Search for the cell housing the specified text and yield its (x, y) center coordinate. 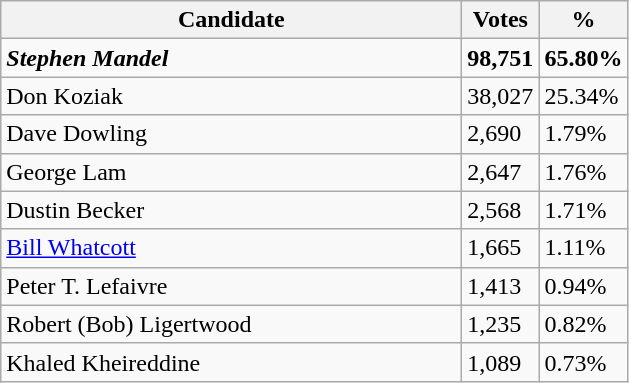
0.82% (584, 324)
1.79% (584, 134)
1.71% (584, 210)
98,751 (500, 58)
Dave Dowling (232, 134)
Don Koziak (232, 96)
Stephen Mandel (232, 58)
Peter T. Lefaivre (232, 286)
% (584, 20)
Robert (Bob) Ligertwood (232, 324)
George Lam (232, 172)
1,665 (500, 248)
1,235 (500, 324)
38,027 (500, 96)
Votes (500, 20)
Candidate (232, 20)
2,647 (500, 172)
1,089 (500, 362)
0.73% (584, 362)
Dustin Becker (232, 210)
25.34% (584, 96)
65.80% (584, 58)
2,568 (500, 210)
1.11% (584, 248)
1,413 (500, 286)
1.76% (584, 172)
Bill Whatcott (232, 248)
0.94% (584, 286)
2,690 (500, 134)
Khaled Kheireddine (232, 362)
